Locate the cell with the specified text and output its [x, y] center coordinate. 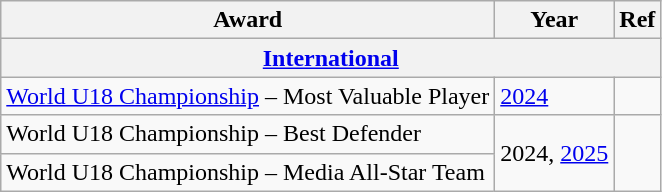
2024 [554, 96]
Award [248, 20]
2024, 2025 [554, 153]
World U18 Championship – Most Valuable Player [248, 96]
International [331, 58]
World U18 Championship – Best Defender [248, 134]
Year [554, 20]
Ref [638, 20]
World U18 Championship – Media All-Star Team [248, 172]
